Identify which cell holds the provided text, then report its [X, Y] central coordinate. 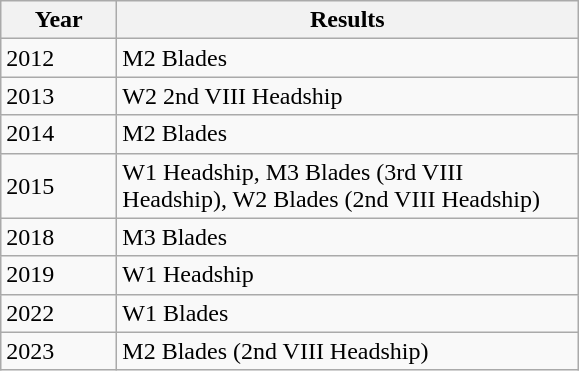
2019 [59, 275]
2023 [59, 351]
M3 Blades [348, 237]
2015 [59, 186]
W1 Headship, M3 Blades (3rd VIII Headship), W2 Blades (2nd VIII Headship) [348, 186]
2018 [59, 237]
W1 Headship [348, 275]
M2 Blades (2nd VIII Headship) [348, 351]
W2 2nd VIII Headship [348, 96]
2014 [59, 134]
2022 [59, 313]
Year [59, 20]
W1 Blades [348, 313]
2012 [59, 58]
2013 [59, 96]
Results [348, 20]
